From the cell containing the given text, extract its center point as [x, y] coordinate. 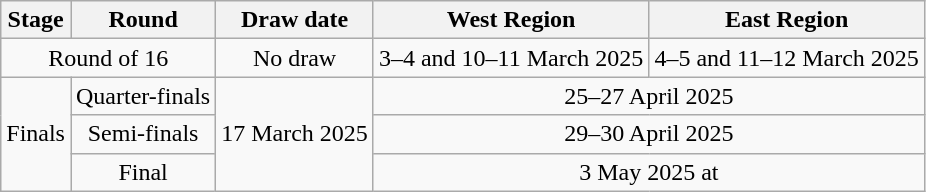
3–4 and 10–11 March 2025 [510, 58]
Finals [36, 134]
29–30 April 2025 [648, 134]
25–27 April 2025 [648, 96]
Final [142, 172]
Quarter-finals [142, 96]
Round of 16 [108, 58]
17 March 2025 [295, 134]
East Region [786, 20]
Stage [36, 20]
Semi-finals [142, 134]
Round [142, 20]
West Region [510, 20]
4–5 and 11–12 March 2025 [786, 58]
No draw [295, 58]
Draw date [295, 20]
3 May 2025 at [648, 172]
